For the text-containing cell, return its midpoint in (x, y) coordinate format. 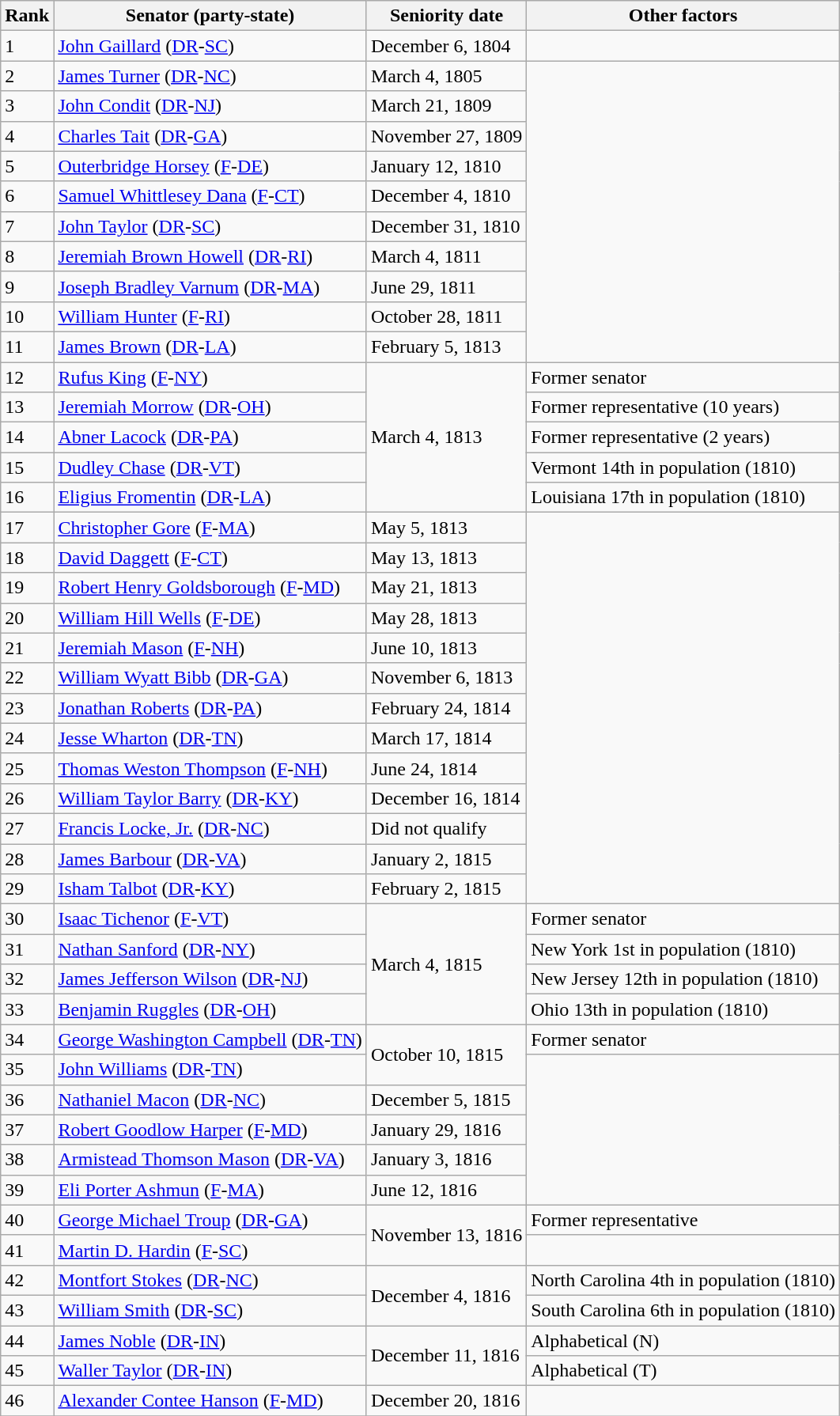
Jeremiah Morrow (DR-OH) (210, 407)
Former representative (2 years) (683, 437)
March 4, 1815 (446, 964)
March 17, 1814 (446, 738)
January 29, 1816 (446, 1130)
41 (27, 1250)
November 13, 1816 (446, 1235)
Robert Goodlow Harper (F-MD) (210, 1130)
18 (27, 558)
Alphabetical (N) (683, 1341)
Christopher Gore (F-MA) (210, 528)
William Hill Wells (F-DE) (210, 618)
19 (27, 588)
Nathan Sanford (DR-NY) (210, 949)
South Carolina 6th in population (1810) (683, 1310)
March 21, 1809 (446, 106)
Charles Tait (DR-GA) (210, 136)
Waller Taylor (DR-IN) (210, 1371)
35 (27, 1070)
34 (27, 1039)
New York 1st in population (1810) (683, 949)
28 (27, 858)
33 (27, 1009)
Jonathan Roberts (DR-PA) (210, 708)
November 27, 1809 (446, 136)
43 (27, 1310)
Former representative (683, 1220)
25 (27, 768)
Nathaniel Macon (DR-NC) (210, 1100)
Jeremiah Mason (F-NH) (210, 648)
Rufus King (F-NY) (210, 377)
May 13, 1813 (446, 558)
February 2, 1815 (446, 889)
7 (27, 226)
December 6, 1804 (446, 46)
James Noble (DR-IN) (210, 1341)
Vermont 14th in population (1810) (683, 468)
George Washington Campbell (DR-TN) (210, 1039)
James Barbour (DR-VA) (210, 858)
May 5, 1813 (446, 528)
June 12, 1816 (446, 1190)
David Daggett (F-CT) (210, 558)
William Hunter (F-RI) (210, 316)
44 (27, 1341)
Other factors (683, 16)
14 (27, 437)
New Jersey 12th in population (1810) (683, 979)
16 (27, 498)
North Carolina 4th in population (1810) (683, 1280)
John Williams (DR-TN) (210, 1070)
Alphabetical (T) (683, 1371)
James Turner (DR-NC) (210, 76)
1 (27, 46)
December 20, 1816 (446, 1401)
October 10, 1815 (446, 1054)
January 12, 1810 (446, 166)
37 (27, 1130)
Ohio 13th in population (1810) (683, 1009)
11 (27, 346)
10 (27, 316)
Seniority date (446, 16)
Montfort Stokes (DR-NC) (210, 1280)
12 (27, 377)
30 (27, 919)
James Jefferson Wilson (DR-NJ) (210, 979)
46 (27, 1401)
John Gaillard (DR-SC) (210, 46)
3 (27, 106)
42 (27, 1280)
February 24, 1814 (446, 708)
May 21, 1813 (446, 588)
32 (27, 979)
13 (27, 407)
9 (27, 286)
22 (27, 678)
Abner Lacock (DR-PA) (210, 437)
Jeremiah Brown Howell (DR-RI) (210, 256)
Did not qualify (446, 828)
Armistead Thomson Mason (DR-VA) (210, 1160)
John Condit (DR-NJ) (210, 106)
8 (27, 256)
March 4, 1805 (446, 76)
December 31, 1810 (446, 226)
December 5, 1815 (446, 1100)
John Taylor (DR-SC) (210, 226)
27 (27, 828)
James Brown (DR-LA) (210, 346)
29 (27, 889)
31 (27, 949)
Joseph Bradley Varnum (DR-MA) (210, 286)
40 (27, 1220)
Former representative (10 years) (683, 407)
January 2, 1815 (446, 858)
21 (27, 648)
20 (27, 618)
March 4, 1811 (446, 256)
January 3, 1816 (446, 1160)
23 (27, 708)
Louisiana 17th in population (1810) (683, 498)
Isham Talbot (DR-KY) (210, 889)
Francis Locke, Jr. (DR-NC) (210, 828)
45 (27, 1371)
Outerbridge Horsey (F-DE) (210, 166)
Martin D. Hardin (F-SC) (210, 1250)
October 28, 1811 (446, 316)
26 (27, 798)
March 4, 1813 (446, 437)
William Smith (DR-SC) (210, 1310)
June 29, 1811 (446, 286)
November 6, 1813 (446, 678)
Rank (27, 16)
May 28, 1813 (446, 618)
June 24, 1814 (446, 768)
February 5, 1813 (446, 346)
William Taylor Barry (DR-KY) (210, 798)
December 11, 1816 (446, 1356)
Dudley Chase (DR-VT) (210, 468)
17 (27, 528)
William Wyatt Bibb (DR-GA) (210, 678)
2 (27, 76)
Robert Henry Goldsborough (F-MD) (210, 588)
Samuel Whittlesey Dana (F-CT) (210, 196)
Eligius Fromentin (DR-LA) (210, 498)
June 10, 1813 (446, 648)
4 (27, 136)
39 (27, 1190)
Jesse Wharton (DR-TN) (210, 738)
15 (27, 468)
Eli Porter Ashmun (F-MA) (210, 1190)
December 4, 1810 (446, 196)
Alexander Contee Hanson (F-MD) (210, 1401)
36 (27, 1100)
December 16, 1814 (446, 798)
5 (27, 166)
George Michael Troup (DR-GA) (210, 1220)
December 4, 1816 (446, 1295)
6 (27, 196)
Thomas Weston Thompson (F-NH) (210, 768)
24 (27, 738)
38 (27, 1160)
Isaac Tichenor (F-VT) (210, 919)
Benjamin Ruggles (DR-OH) (210, 1009)
Senator (party-state) (210, 16)
